Pinpoint the cell where the given text exists, returning its (x, y) midpoint coordinate. 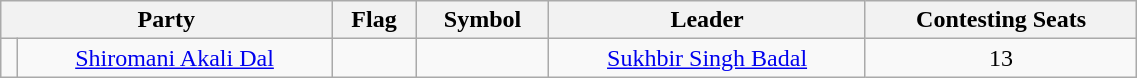
Shiromani Akali Dal (174, 58)
Sukhbir Singh Badal (707, 58)
Symbol (482, 20)
Party (166, 20)
13 (1001, 58)
Contesting Seats (1001, 20)
Leader (707, 20)
Flag (374, 20)
